Return (X, Y) of the center of cell containing provided text 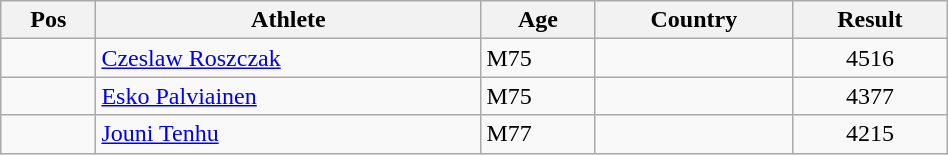
Athlete (288, 20)
4215 (870, 134)
4516 (870, 58)
4377 (870, 96)
M77 (538, 134)
Age (538, 20)
Country (694, 20)
Esko Palviainen (288, 96)
Czeslaw Roszczak (288, 58)
Jouni Tenhu (288, 134)
Result (870, 20)
Pos (48, 20)
